Provide the [x, y] coordinate of the cell's center where the given text is located.  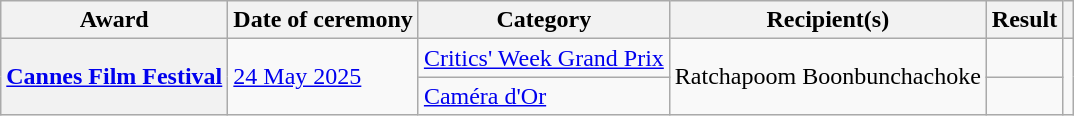
Cannes Film Festival [114, 77]
24 May 2025 [324, 77]
Caméra d'Or [544, 96]
Critics' Week Grand Prix [544, 58]
Date of ceremony [324, 20]
Award [114, 20]
Result [1024, 20]
Ratchapoom Boonbunchachoke [828, 77]
Recipient(s) [828, 20]
Category [544, 20]
